Output the (x, y) coordinate of the center of the cell containing the given text.  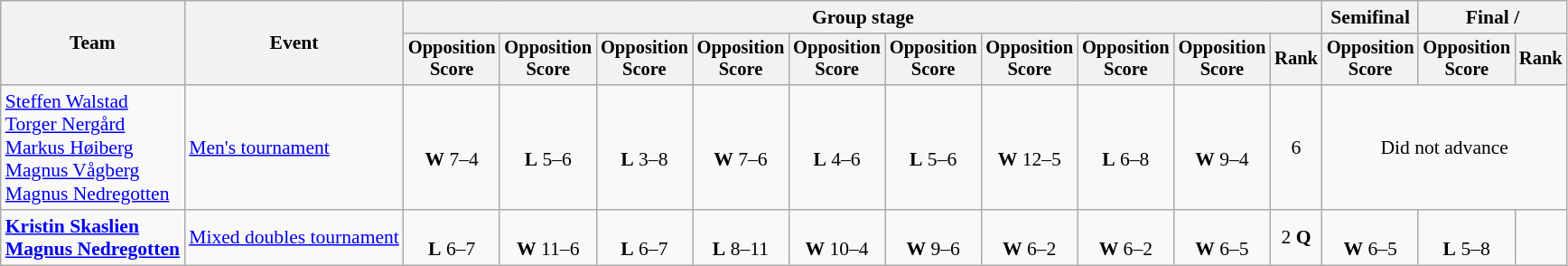
Semifinal (1371, 17)
L 5–8 (1467, 237)
Final / (1492, 17)
L 8–11 (741, 237)
2 Q (1296, 237)
Did not advance (1445, 147)
L 6–8 (1125, 147)
Mixed doubles tournament (294, 237)
Group stage (863, 17)
6 (1296, 147)
W 7–6 (741, 147)
W 12–5 (1030, 147)
W 7–4 (452, 147)
Team (92, 43)
W 11–6 (547, 237)
Kristin SkaslienMagnus Nedregotten (92, 237)
L 3–8 (645, 147)
W 10–4 (836, 237)
Men's tournament (294, 147)
Steffen WalstadTorger NergårdMarkus HøibergMagnus VågbergMagnus Nedregotten (92, 147)
Event (294, 43)
W 9–4 (1223, 147)
W 9–6 (934, 237)
L 4–6 (836, 147)
